Find where the given text appears and provide that cell's center as [x, y] coordinate. 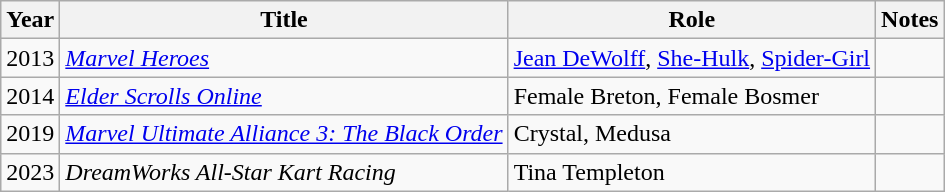
2013 [30, 58]
Year [30, 20]
2019 [30, 134]
Jean DeWolff, She-Hulk, Spider-Girl [692, 58]
Elder Scrolls Online [284, 96]
Female Breton, Female Bosmer [692, 96]
Marvel Ultimate Alliance 3: The Black Order [284, 134]
2014 [30, 96]
DreamWorks All-Star Kart Racing [284, 172]
Role [692, 20]
Notes [910, 20]
Title [284, 20]
Crystal, Medusa [692, 134]
Tina Templeton [692, 172]
2023 [30, 172]
Marvel Heroes [284, 58]
